For the text-containing cell, return its midpoint in [X, Y] coordinate format. 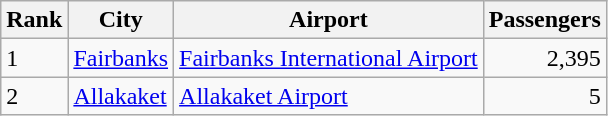
Allakaket [121, 96]
Fairbanks International Airport [329, 58]
2 [34, 96]
Passengers [544, 20]
5 [544, 96]
Allakaket Airport [329, 96]
1 [34, 58]
City [121, 20]
Airport [329, 20]
Rank [34, 20]
Fairbanks [121, 58]
2,395 [544, 58]
